Output the (x, y) coordinate of the center of the cell containing the given text.  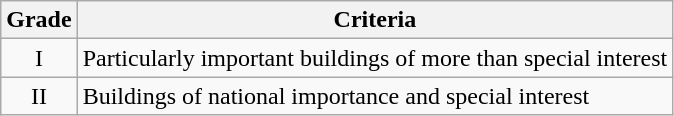
Particularly important buildings of more than special interest (375, 58)
I (39, 58)
Grade (39, 20)
Criteria (375, 20)
II (39, 96)
Buildings of national importance and special interest (375, 96)
